Detect which cell encompasses the target text, then output its (X, Y) center coordinate. 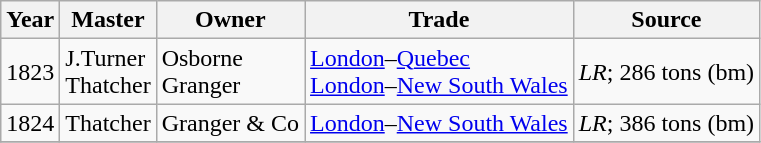
Source (666, 20)
Trade (440, 20)
LR; 286 tons (bm) (666, 72)
Master (108, 20)
London–QuebecLondon–New South Wales (440, 72)
Granger & Co (230, 123)
LR; 386 tons (bm) (666, 123)
J.TurnerThatcher (108, 72)
OsborneGranger (230, 72)
1823 (30, 72)
Owner (230, 20)
1824 (30, 123)
Year (30, 20)
London–New South Wales (440, 123)
Thatcher (108, 123)
